Search for the cell housing the specified text and yield its (x, y) center coordinate. 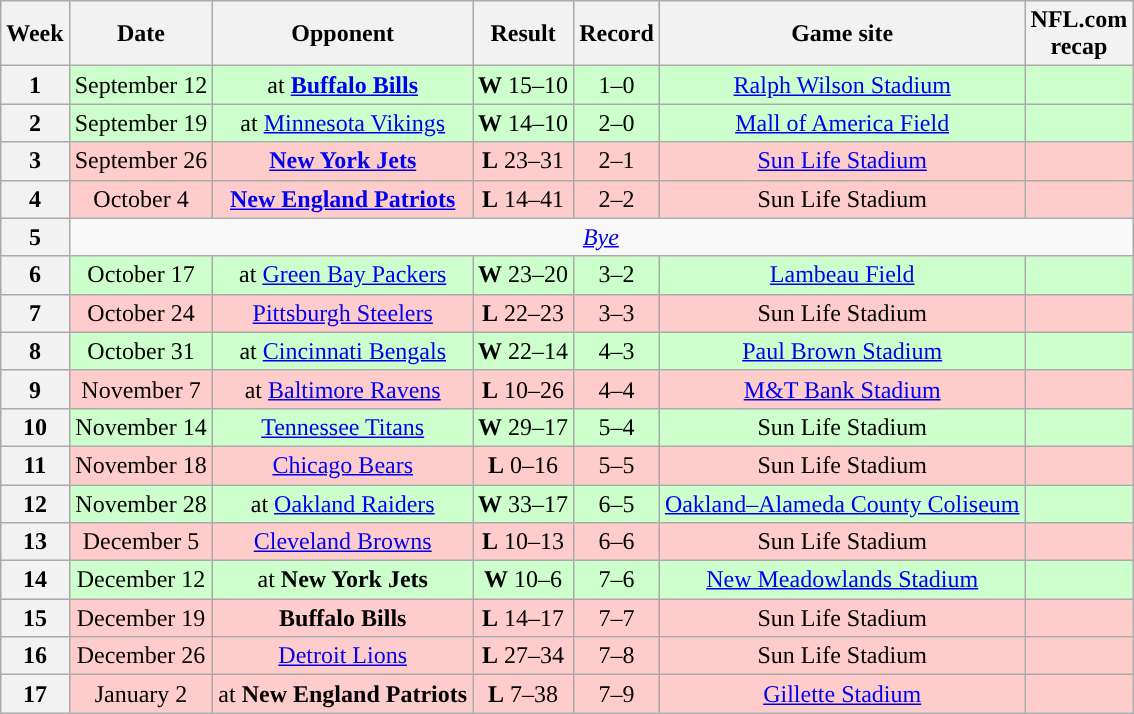
7–6 (617, 580)
W 23–20 (524, 275)
2 (35, 123)
L 10–13 (524, 542)
at Baltimore Ravens (343, 389)
4–4 (617, 389)
W 15–10 (524, 85)
5–5 (617, 465)
Pittsburgh Steelers (343, 313)
Gillette Stadium (842, 694)
5 (35, 237)
3–2 (617, 275)
Buffalo Bills (343, 618)
at Minnesota Vikings (343, 123)
L 27–34 (524, 656)
Oakland–Alameda County Coliseum (842, 503)
November 7 (141, 389)
16 (35, 656)
1–0 (617, 85)
at Oakland Raiders (343, 503)
8 (35, 351)
W 10–6 (524, 580)
M&T Bank Stadium (842, 389)
12 (35, 503)
Chicago Bears (343, 465)
Tennessee Titans (343, 427)
15 (35, 618)
Detroit Lions (343, 656)
L 14–41 (524, 199)
4–3 (617, 351)
6–5 (617, 503)
November 28 (141, 503)
6 (35, 275)
2–2 (617, 199)
L 23–31 (524, 161)
December 5 (141, 542)
7–7 (617, 618)
7–8 (617, 656)
9 (35, 389)
October 4 (141, 199)
7–9 (617, 694)
Cleveland Browns (343, 542)
5–4 (617, 427)
W 14–10 (524, 123)
W 33–17 (524, 503)
13 (35, 542)
L 7–38 (524, 694)
New Meadowlands Stadium (842, 580)
September 12 (141, 85)
W 29–17 (524, 427)
11 (35, 465)
Mall of America Field (842, 123)
10 (35, 427)
L 22–23 (524, 313)
3 (35, 161)
Record (617, 34)
14 (35, 580)
W 22–14 (524, 351)
October 24 (141, 313)
Date (141, 34)
December 12 (141, 580)
New England Patriots (343, 199)
Game site (842, 34)
at Green Bay Packers (343, 275)
L 14–17 (524, 618)
at New York Jets (343, 580)
November 14 (141, 427)
September 19 (141, 123)
December 19 (141, 618)
Ralph Wilson Stadium (842, 85)
Result (524, 34)
4 (35, 199)
Lambeau Field (842, 275)
Week (35, 34)
1 (35, 85)
New York Jets (343, 161)
3–3 (617, 313)
Opponent (343, 34)
September 26 (141, 161)
November 18 (141, 465)
January 2 (141, 694)
L 10–26 (524, 389)
NFL.comrecap (1079, 34)
L 0–16 (524, 465)
Bye (601, 237)
October 17 (141, 275)
7 (35, 313)
Paul Brown Stadium (842, 351)
at New England Patriots (343, 694)
2–0 (617, 123)
October 31 (141, 351)
at Buffalo Bills (343, 85)
17 (35, 694)
6–6 (617, 542)
2–1 (617, 161)
December 26 (141, 656)
at Cincinnati Bengals (343, 351)
